Scan for the cell matching the given text and deliver its (X, Y) coordinate at center. 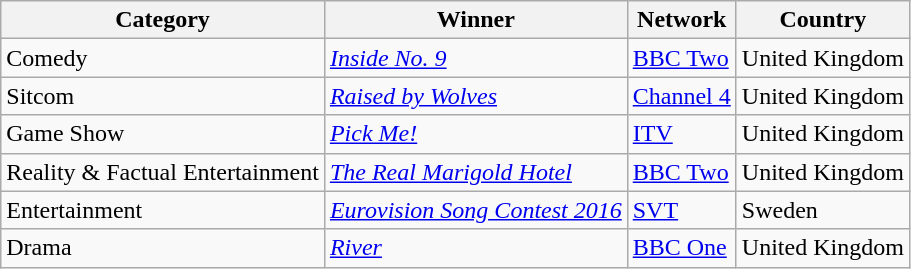
Sitcom (163, 96)
Reality & Factual Entertainment (163, 172)
Entertainment (163, 210)
Raised by Wolves (476, 96)
Game Show (163, 134)
ITV (682, 134)
Comedy (163, 58)
Eurovision Song Contest 2016 (476, 210)
Category (163, 20)
Inside No. 9 (476, 58)
Network (682, 20)
Sweden (822, 210)
River (476, 248)
SVT (682, 210)
Pick Me! (476, 134)
Country (822, 20)
BBC One (682, 248)
The Real Marigold Hotel (476, 172)
Drama (163, 248)
Winner (476, 20)
Channel 4 (682, 96)
